Pinpoint the cell where the given text exists, returning its [X, Y] midpoint coordinate. 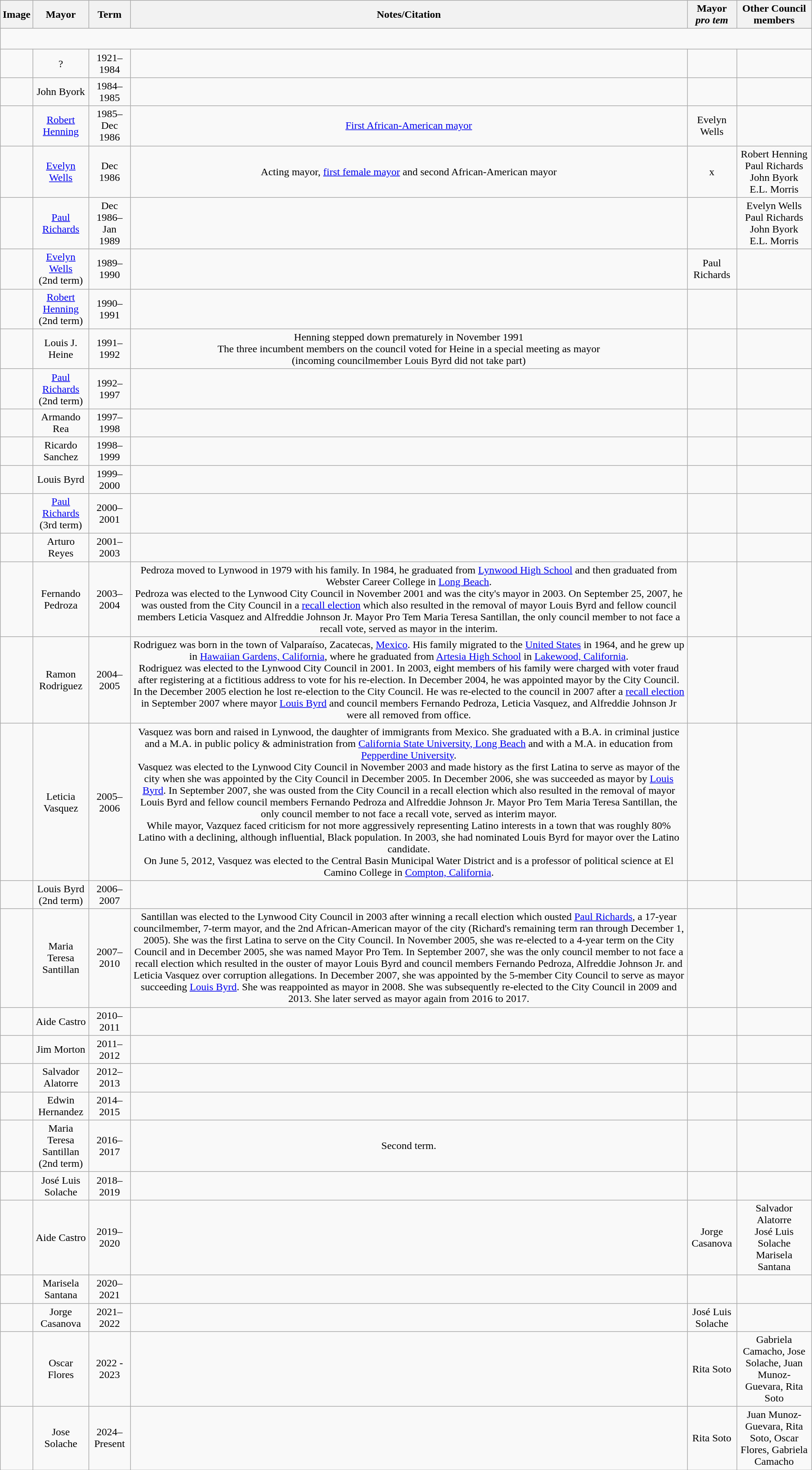
Armando Rea [61, 422]
Edwin Hernandez [61, 1106]
Mayor pro tem [712, 15]
2020–2021 [109, 1289]
2004–2005 [109, 680]
Maria Teresa Santillan (2nd term) [61, 1146]
1992–1997 [109, 389]
Second term. [409, 1146]
Juan Munoz-Guevara, Rita Soto, Oscar Flores, Gabriela Camacho [774, 1438]
2019–2020 [109, 1237]
Louis Byrd [61, 479]
Robert Henning Paul Richards John Byork E.L. Morris [774, 172]
2001–2003 [109, 547]
Other Council members [774, 15]
2003–2004 [109, 599]
Marisela Santana [61, 1289]
Louis Byrd (2nd term) [61, 894]
1990–1991 [109, 309]
Evelyn Wells Paul Richards John Byork E.L. Morris [774, 223]
Fernando Pedroza [61, 599]
Leticia Vasquez [61, 802]
Maria Teresa Santillan [61, 958]
1921–1984 [109, 63]
1989–1990 [109, 269]
2024–Present [109, 1438]
Paul Richards (3rd term) [61, 514]
Jim Morton [61, 1050]
2006–2007 [109, 894]
2012–2013 [109, 1077]
Dec 1986–Jan 1989 [109, 223]
Salvador Alatorre [61, 1077]
Robert Henning (2nd term) [61, 309]
Robert Henning [61, 126]
Dec 1986 [109, 172]
Jose Solache [61, 1438]
2018–2019 [109, 1186]
2022 - 2023 [109, 1369]
2010–2011 [109, 1021]
Ricardo Sanchez [61, 451]
Mayor [61, 15]
2005–2006 [109, 802]
1997–1998 [109, 422]
Notes/Citation [409, 15]
John Byork [61, 92]
2011–2012 [109, 1050]
Evelyn Wells (2nd term) [61, 269]
1985–Dec 1986 [109, 126]
Gabriela Camacho, Jose Solache, Juan Munoz-Guevara, Rita Soto [774, 1369]
2014–2015 [109, 1106]
Oscar Flores [61, 1369]
Acting mayor, first female mayor and second African-American mayor [409, 172]
2021–2022 [109, 1317]
1991–1992 [109, 349]
1998–1999 [109, 451]
Ramon Rodriguez [61, 680]
2016–2017 [109, 1146]
Term [109, 15]
? [61, 63]
2000–2001 [109, 514]
Salvador Alatorre José Luis Solache Marisela Santana [774, 1237]
Paul Richards (2nd term) [61, 389]
2007–2010 [109, 958]
First African-American mayor [409, 126]
1984–1985 [109, 92]
Image [16, 15]
1999–2000 [109, 479]
Arturo Reyes [61, 547]
Louis J. Heine [61, 349]
x [712, 172]
